Extract the [x, y] coordinate from the center of the cell holding the provided text.  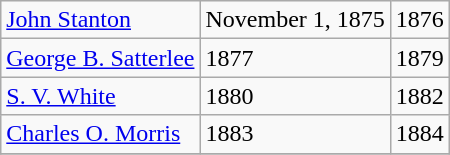
1882 [420, 96]
1884 [420, 134]
1879 [420, 58]
November 1, 1875 [295, 20]
1876 [420, 20]
George B. Satterlee [100, 58]
Charles O. Morris [100, 134]
1880 [295, 96]
1877 [295, 58]
John Stanton [100, 20]
S. V. White [100, 96]
1883 [295, 134]
